Return the [x, y] coordinate for the center point of the cell that contains the specified text.  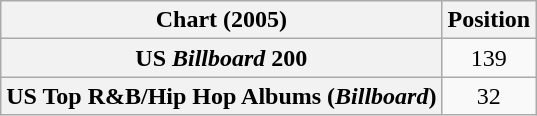
32 [489, 96]
US Top R&B/Hip Hop Albums (Billboard) [222, 96]
139 [489, 58]
Chart (2005) [222, 20]
Position [489, 20]
US Billboard 200 [222, 58]
